Provide the (x, y) coordinate of the cell's center where the given text is located.  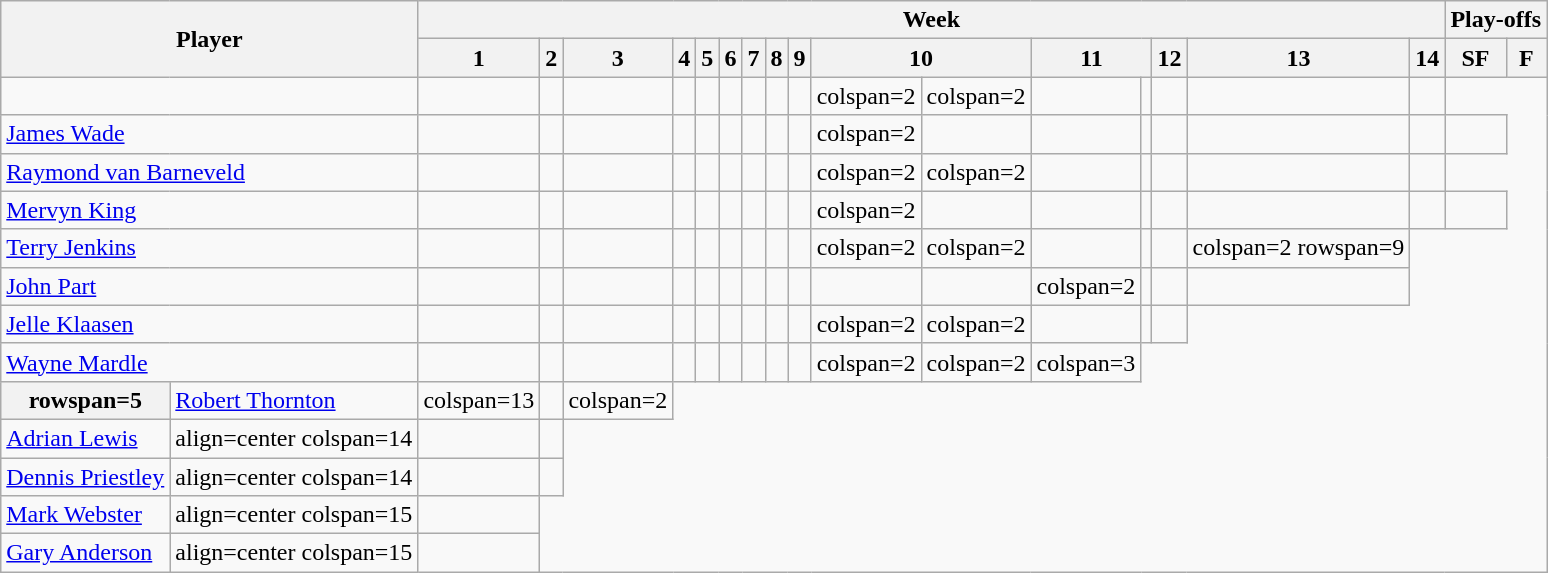
13 (1298, 58)
8 (776, 58)
3 (618, 58)
F (1526, 58)
6 (730, 58)
Gary Anderson (86, 553)
Raymond van Barneveld (210, 172)
colspan=13 (479, 400)
4 (684, 58)
James Wade (210, 134)
Player (210, 39)
colspan=3 (1086, 362)
Mervyn King (210, 210)
Dennis Priestley (86, 477)
Wayne Mardle (210, 362)
11 (1092, 58)
1 (479, 58)
Play-offs (1496, 20)
2 (552, 58)
7 (754, 58)
Terry Jenkins (210, 248)
colspan=2 rowspan=9 (1298, 248)
5 (708, 58)
SF (1476, 58)
John Part (210, 286)
Mark Webster (86, 515)
Adrian Lewis (86, 438)
rowspan=5 (86, 400)
Jelle Klaasen (210, 324)
9 (800, 58)
10 (921, 58)
12 (1170, 58)
Robert Thornton (294, 400)
14 (1428, 58)
Week (932, 20)
